Return the [X, Y] coordinate for the center point of the cell that contains the specified text.  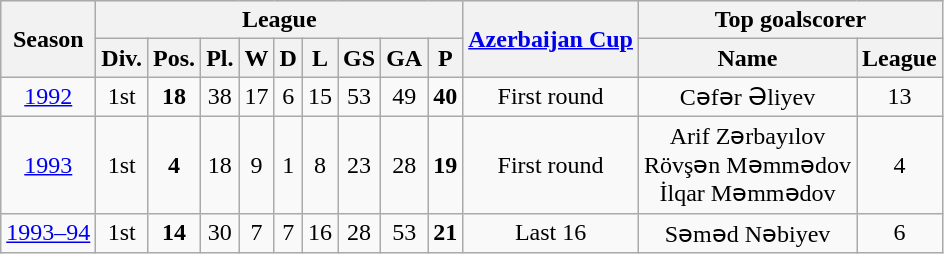
Pl. [220, 58]
P [446, 58]
15 [320, 97]
23 [360, 164]
1993 [48, 164]
GA [404, 58]
8 [320, 164]
D [288, 58]
1992 [48, 97]
9 [256, 164]
L [320, 58]
Cəfər Əliyev [747, 97]
38 [220, 97]
Last 16 [551, 233]
W [256, 58]
1 [288, 164]
49 [404, 97]
16 [320, 233]
21 [446, 233]
Top goalscorer [790, 20]
Səməd Nəbiyev [747, 233]
17 [256, 97]
Azerbaijan Cup [551, 39]
40 [446, 97]
GS [360, 58]
14 [174, 233]
13 [900, 97]
Arif ZərbayılovRövşən Məmmədovİlqar Məmmədov [747, 164]
Name [747, 58]
Season [48, 39]
Div. [122, 58]
1993–94 [48, 233]
19 [446, 164]
30 [220, 233]
Pos. [174, 58]
